Pinpoint the cell where the given text exists, returning its [X, Y] midpoint coordinate. 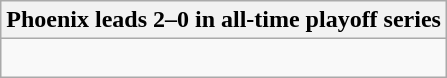
Phoenix leads 2–0 in all-time playoff series [224, 20]
